Identify which cell holds the provided text, then report its [X, Y] central coordinate. 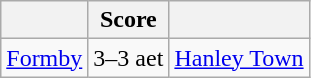
Score [128, 20]
Formby [44, 58]
3–3 aet [128, 58]
Hanley Town [239, 58]
